Search for the cell housing the specified text and yield its [x, y] center coordinate. 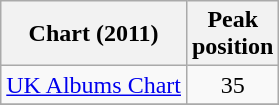
Chart (2011) [94, 34]
UK Albums Chart [94, 85]
35 [232, 85]
Peakposition [232, 34]
